Return the [x, y] coordinate for the center point of the cell that contains the specified text.  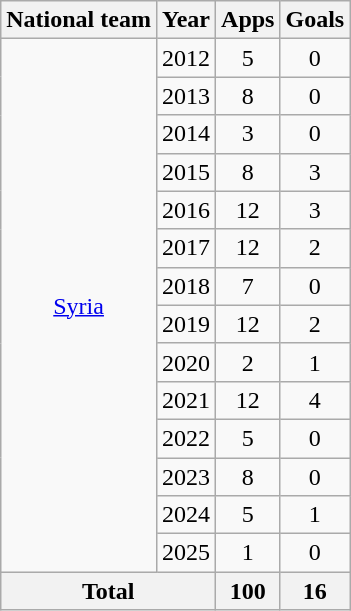
Apps [248, 20]
2012 [186, 58]
National team [79, 20]
2017 [186, 248]
Goals [315, 20]
2021 [186, 400]
2025 [186, 553]
4 [315, 400]
16 [315, 591]
Syria [79, 306]
2020 [186, 362]
2022 [186, 438]
2019 [186, 324]
2023 [186, 477]
2018 [186, 286]
2015 [186, 172]
100 [248, 591]
Total [108, 591]
2024 [186, 515]
2016 [186, 210]
Year [186, 20]
2014 [186, 134]
7 [248, 286]
2013 [186, 96]
